From the cell containing the given text, extract its center point as (X, Y) coordinate. 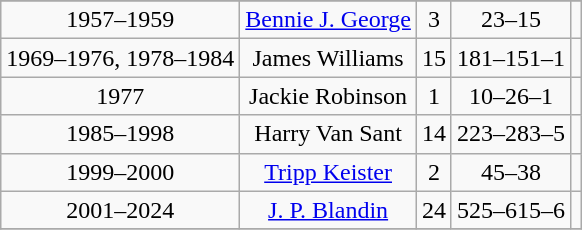
1969–1976, 1978–1984 (120, 58)
14 (434, 134)
223–283–5 (510, 134)
1 (434, 96)
Tripp Keister (328, 172)
3 (434, 20)
J. P. Blandin (328, 210)
2 (434, 172)
181–151–1 (510, 58)
1999–2000 (120, 172)
Bennie J. George (328, 20)
15 (434, 58)
2001–2024 (120, 210)
James Williams (328, 58)
1985–1998 (120, 134)
525–615–6 (510, 210)
Jackie Robinson (328, 96)
Harry Van Sant (328, 134)
45–38 (510, 172)
1977 (120, 96)
1957–1959 (120, 20)
24 (434, 210)
23–15 (510, 20)
10–26–1 (510, 96)
